Return the (x, y) coordinate for the center point of the cell that contains the specified text.  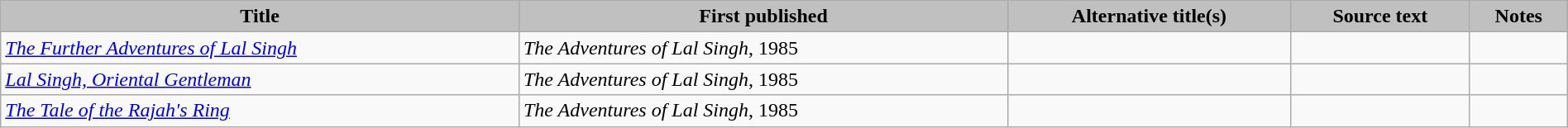
Source text (1379, 17)
Title (260, 17)
The Further Adventures of Lal Singh (260, 48)
Notes (1518, 17)
Lal Singh, Oriental Gentleman (260, 79)
The Tale of the Rajah's Ring (260, 111)
Alternative title(s) (1150, 17)
First published (762, 17)
